Determine the [x, y] coordinate at the center of the cell enclosing the given text.  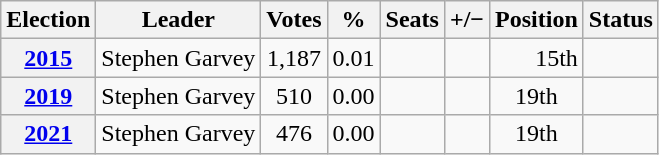
Leader [178, 20]
2021 [48, 134]
% [354, 20]
510 [294, 96]
Votes [294, 20]
2019 [48, 96]
0.01 [354, 58]
2015 [48, 58]
+/− [466, 20]
15th [537, 58]
476 [294, 134]
Seats [412, 20]
Election [48, 20]
1,187 [294, 58]
Position [537, 20]
Status [620, 20]
